Capture the cell that displays the provided text and extract its (x, y) central coordinate. 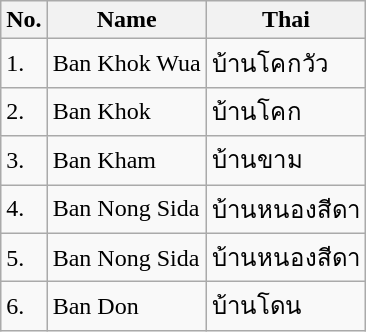
บ้านโคก (286, 112)
4. (24, 208)
Ban Kham (126, 160)
6. (24, 306)
Ban Khok (126, 112)
2. (24, 112)
3. (24, 160)
No. (24, 20)
บ้านโคกวัว (286, 64)
1. (24, 64)
บ้านขาม (286, 160)
5. (24, 258)
บ้านโดน (286, 306)
Ban Don (126, 306)
Name (126, 20)
Thai (286, 20)
Ban Khok Wua (126, 64)
